Pinpoint the cell where the given text exists, returning its [X, Y] midpoint coordinate. 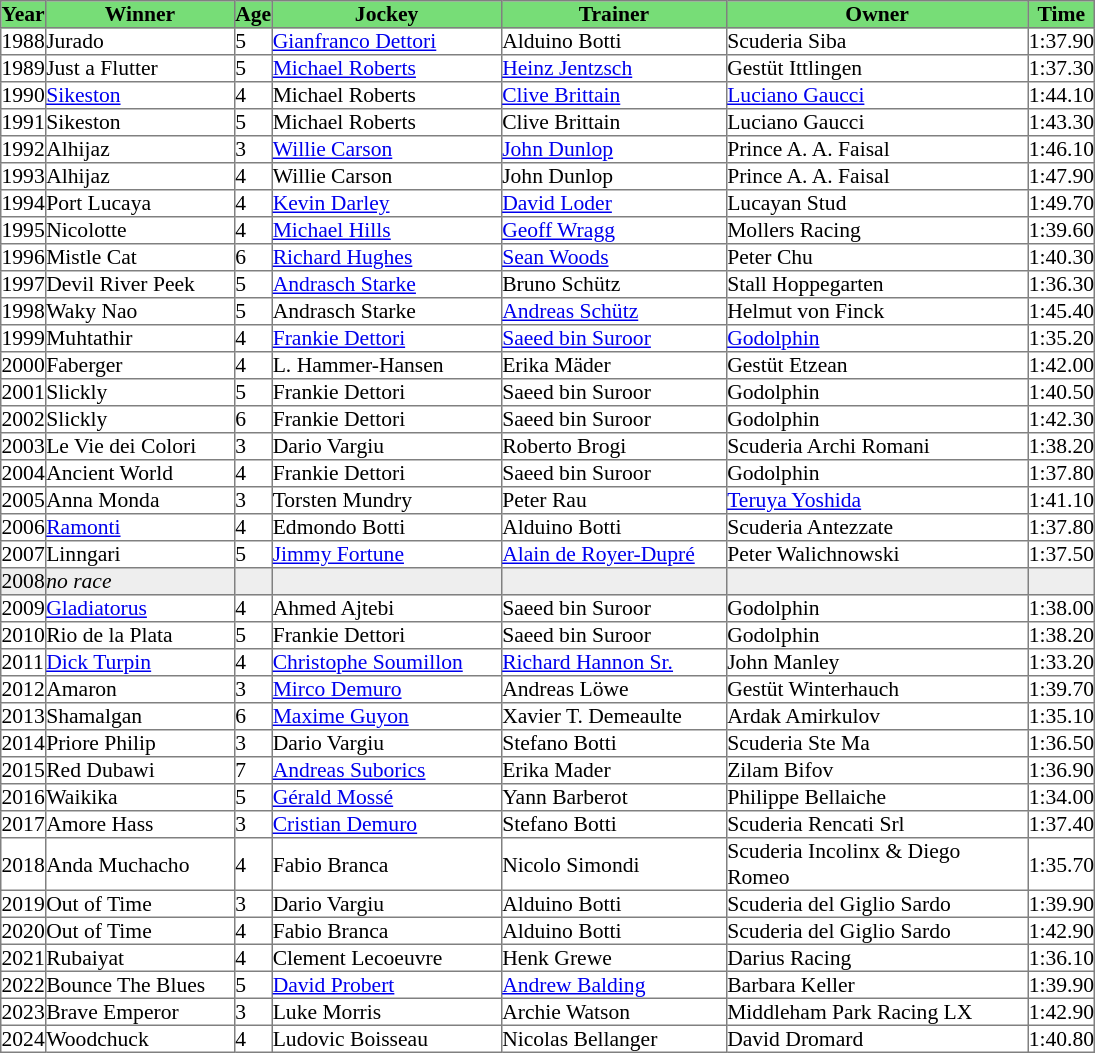
Richard Hannon Sr. [614, 662]
2017 [24, 824]
Geoff Wragg [614, 230]
Michael Hills [387, 230]
2001 [24, 392]
2013 [24, 716]
1999 [24, 338]
1990 [24, 96]
Waikika [140, 798]
Gérald Mossé [387, 798]
1:36.50 [1062, 744]
Woodchuck [140, 1038]
Nicolas Bellanger [614, 1038]
2014 [24, 744]
Scuderia Siba [877, 42]
Lucayan Stud [877, 204]
John Manley [877, 662]
2023 [24, 1012]
Zilam Bifov [877, 770]
Darius Racing [877, 958]
Ardak Amirkulov [877, 716]
Helmut von Finck [877, 312]
Faberger [140, 366]
Andreas Schütz [614, 312]
2004 [24, 474]
Ludovic Boisseau [387, 1038]
1:35.70 [1062, 864]
1:38.00 [1062, 608]
2007 [24, 554]
Luke Morris [387, 1012]
David Probert [387, 984]
Port Lucaya [140, 204]
Christophe Soumillon [387, 662]
2018 [24, 864]
2010 [24, 636]
Cristian Demuro [387, 824]
Brave Emperor [140, 1012]
2016 [24, 798]
Maxime Guyon [387, 716]
Time [1062, 14]
Le Vie dei Colori [140, 446]
2011 [24, 662]
Jurado [140, 42]
Erika Mader [614, 770]
Ramonti [140, 528]
Nicolotte [140, 230]
Mirco Demuro [387, 690]
Scuderia Ste Ma [877, 744]
Anna Monda [140, 500]
1994 [24, 204]
1:37.50 [1062, 554]
Clement Lecoeuvre [387, 958]
Peter Rau [614, 500]
Richard Hughes [387, 258]
Amore Hass [140, 824]
Rio de la Plata [140, 636]
1997 [24, 284]
1:47.90 [1062, 176]
Nicolo Simondi [614, 864]
1995 [24, 230]
Scuderia Incolinx & Diego Romeo [877, 864]
1:40.80 [1062, 1038]
Bruno Schütz [614, 284]
1:37.30 [1062, 68]
Devil River Peek [140, 284]
Gestüt Etzean [877, 366]
Archie Watson [614, 1012]
Scuderia Archi Romani [877, 446]
Just a Flutter [140, 68]
Gianfranco Dettori [387, 42]
L. Hammer-Hansen [387, 366]
7 [252, 770]
Barbara Keller [877, 984]
2005 [24, 500]
1:41.10 [1062, 500]
1988 [24, 42]
Torsten Mundry [387, 500]
1998 [24, 312]
Trainer [614, 14]
2009 [24, 608]
2022 [24, 984]
Teruya Yoshida [877, 500]
1:36.90 [1062, 770]
Mollers Racing [877, 230]
Jockey [387, 14]
1996 [24, 258]
1:35.10 [1062, 716]
Andreas Suborics [387, 770]
1:39.60 [1062, 230]
1:43.30 [1062, 122]
David Dromard [877, 1038]
Kevin Darley [387, 204]
2006 [24, 528]
Winner [140, 14]
Middleham Park Racing LX [877, 1012]
1:35.20 [1062, 338]
Stall Hoppegarten [877, 284]
1993 [24, 176]
Red Dubawi [140, 770]
Sean Woods [614, 258]
2020 [24, 930]
2015 [24, 770]
no race [140, 582]
Ahmed Ajtebi [387, 608]
1989 [24, 68]
1:44.10 [1062, 96]
Dick Turpin [140, 662]
Roberto Brogi [614, 446]
Erika Mäder [614, 366]
Ancient World [140, 474]
1:42.00 [1062, 366]
1:37.40 [1062, 824]
Mistle Cat [140, 258]
1:42.30 [1062, 420]
Andreas Löwe [614, 690]
2000 [24, 366]
2021 [24, 958]
Scuderia Rencati Srl [877, 824]
1:49.70 [1062, 204]
Linngari [140, 554]
2002 [24, 420]
Priore Philip [140, 744]
2012 [24, 690]
Shamalgan [140, 716]
2008 [24, 582]
Peter Chu [877, 258]
1:46.10 [1062, 150]
Philippe Bellaiche [877, 798]
David Loder [614, 204]
2024 [24, 1038]
Age [252, 14]
Rubaiyat [140, 958]
Gladiatorus [140, 608]
Peter Walichnowski [877, 554]
Amaron [140, 690]
1:37.90 [1062, 42]
1991 [24, 122]
1:45.40 [1062, 312]
1992 [24, 150]
1:40.50 [1062, 392]
Bounce The Blues [140, 984]
Scuderia Antezzate [877, 528]
Henk Grewe [614, 958]
Year [24, 14]
Xavier T. Demeaulte [614, 716]
1:34.00 [1062, 798]
Alain de Royer-Dupré [614, 554]
1:36.30 [1062, 284]
Gestüt Winterhauch [877, 690]
1:36.10 [1062, 958]
1:33.20 [1062, 662]
Gestüt Ittlingen [877, 68]
Yann Barberot [614, 798]
Edmondo Botti [387, 528]
Owner [877, 14]
Muhtathir [140, 338]
1:40.30 [1062, 258]
2019 [24, 904]
Anda Muchacho [140, 864]
1:39.70 [1062, 690]
Jimmy Fortune [387, 554]
Waky Nao [140, 312]
Andrew Balding [614, 984]
2003 [24, 446]
Heinz Jentzsch [614, 68]
